Search for the cell housing the specified text and yield its (x, y) center coordinate. 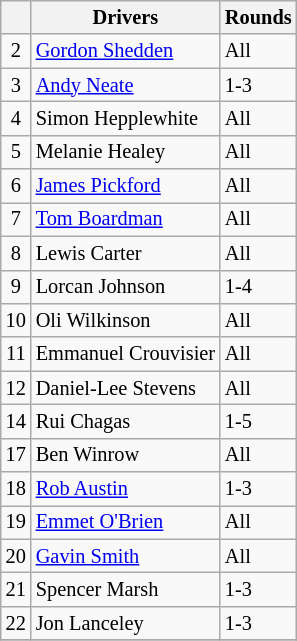
10 (16, 320)
22 (16, 623)
18 (16, 489)
6 (16, 186)
Emmanuel Crouvisier (126, 354)
Ben Winrow (126, 455)
Oli Wilkinson (126, 320)
Lorcan Johnson (126, 287)
5 (16, 152)
Simon Hepplewhite (126, 118)
Lewis Carter (126, 253)
8 (16, 253)
Rui Chagas (126, 421)
James Pickford (126, 186)
14 (16, 421)
3 (16, 85)
Jon Lanceley (126, 623)
2 (16, 51)
Daniel-Lee Stevens (126, 388)
1-5 (258, 421)
Tom Boardman (126, 219)
Drivers (126, 17)
1-4 (258, 287)
Rob Austin (126, 489)
12 (16, 388)
20 (16, 556)
Emmet O'Brien (126, 522)
Spencer Marsh (126, 589)
Rounds (258, 17)
Gordon Shedden (126, 51)
17 (16, 455)
Andy Neate (126, 85)
9 (16, 287)
4 (16, 118)
Melanie Healey (126, 152)
21 (16, 589)
Gavin Smith (126, 556)
7 (16, 219)
19 (16, 522)
11 (16, 354)
